Identify which cell holds the provided text, then report its (X, Y) central coordinate. 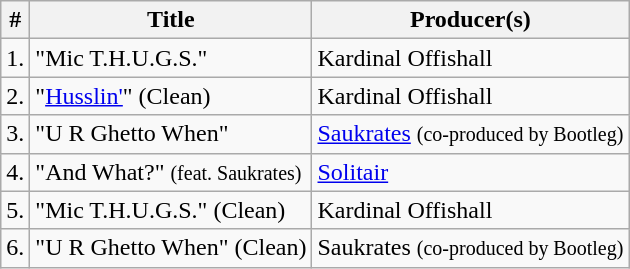
5. (16, 210)
Producer(s) (470, 20)
3. (16, 134)
"Mic T.H.U.G.S." (Clean) (171, 210)
6. (16, 248)
Solitair (470, 172)
"Husslin'" (Clean) (171, 96)
"U R Ghetto When" (171, 134)
"And What?" (feat. Saukrates) (171, 172)
"U R Ghetto When" (Clean) (171, 248)
4. (16, 172)
1. (16, 58)
"Mic T.H.U.G.S." (171, 58)
Title (171, 20)
# (16, 20)
2. (16, 96)
